Search for the cell housing the specified text and yield its [x, y] center coordinate. 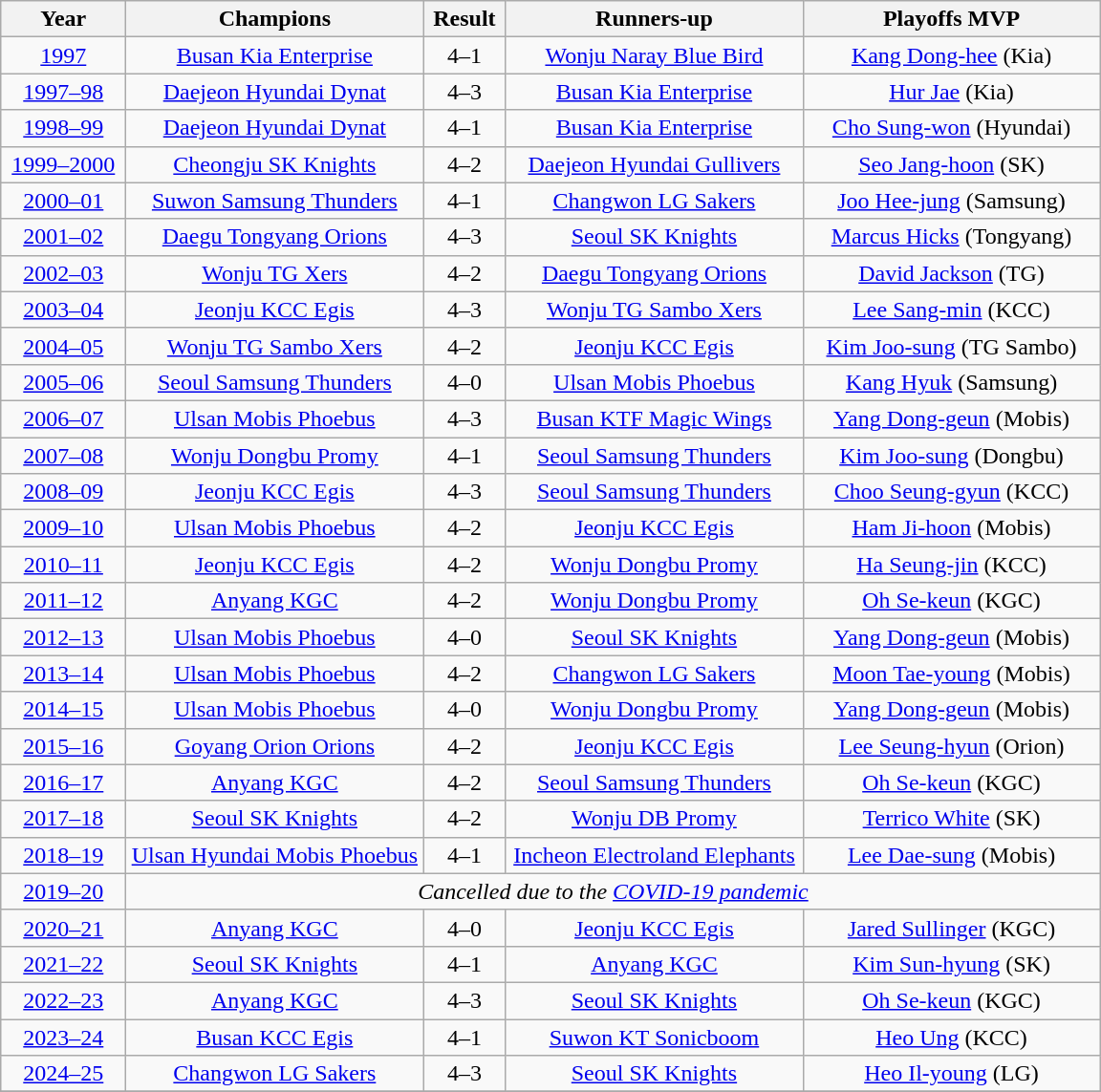
Hur Jae (Kia) [952, 92]
Result [464, 19]
2004–05 [63, 346]
2008–09 [63, 492]
1999–2000 [63, 164]
Wonju TG Xers [275, 273]
Suwon Samsung Thunders [275, 201]
2022–23 [63, 1000]
Cheongju SK Knights [275, 164]
2007–08 [63, 456]
Lee Seung-hyun (Orion) [952, 746]
2005–06 [63, 382]
2024–25 [63, 1074]
Terrico White (SK) [952, 819]
Lee Sang-min (KCC) [952, 310]
Ha Seung-jin (KCC) [952, 565]
2014–15 [63, 710]
2013–14 [63, 674]
2016–17 [63, 782]
2003–04 [63, 310]
David Jackson (TG) [952, 273]
2010–11 [63, 565]
Jared Sullinger (KGC) [952, 928]
2011–12 [63, 601]
Incheon Electroland Elephants [654, 855]
Choo Seung-gyun (KCC) [952, 492]
1998–99 [63, 128]
Playoffs MVP [952, 19]
2012–13 [63, 637]
Lee Dae-sung (Mobis) [952, 855]
Kim Joo-sung (Dongbu) [952, 456]
Year [63, 19]
2021–22 [63, 964]
Wonju DB Promy [654, 819]
Heo Ung (KCC) [952, 1037]
Heo Il-young (LG) [952, 1074]
Kim Joo-sung (TG Sambo) [952, 346]
2017–18 [63, 819]
Ulsan Hyundai Mobis Phoebus [275, 855]
Cancelled due to the COVID-19 pandemic [614, 891]
2015–16 [63, 746]
2009–10 [63, 528]
2002–03 [63, 273]
Seo Jang-hoon (SK) [952, 164]
Ham Ji-hoon (Mobis) [952, 528]
Wonju Naray Blue Bird [654, 55]
2018–19 [63, 855]
1997 [63, 55]
Runners-up [654, 19]
Suwon KT Sonicboom [654, 1037]
Cho Sung-won (Hyundai) [952, 128]
Marcus Hicks (Tongyang) [952, 237]
Kim Sun-hyung (SK) [952, 964]
Champions [275, 19]
Kang Hyuk (Samsung) [952, 382]
2020–21 [63, 928]
Joo Hee-jung (Samsung) [952, 201]
2001–02 [63, 237]
Goyang Orion Orions [275, 746]
Kang Dong-hee (Kia) [952, 55]
1997–98 [63, 92]
Moon Tae-young (Mobis) [952, 674]
2000–01 [63, 201]
Busan KCC Egis [275, 1037]
2006–07 [63, 418]
2019–20 [63, 891]
Daejeon Hyundai Gullivers [654, 164]
2023–24 [63, 1037]
Busan KTF Magic Wings [654, 418]
